For the text-containing cell, return its midpoint in [x, y] coordinate format. 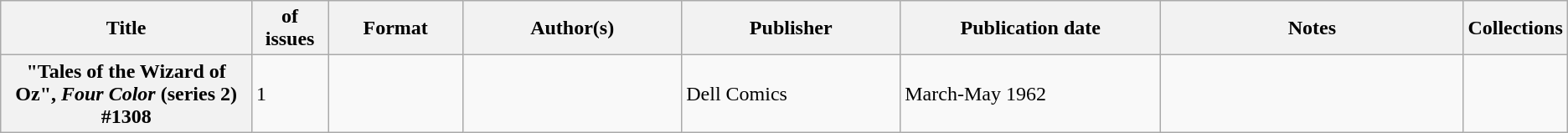
Publisher [791, 28]
March-May 1962 [1030, 94]
of issues [290, 28]
"Tales of the Wizard of Oz", Four Color (series 2) #1308 [126, 94]
1 [290, 94]
Title [126, 28]
Notes [1312, 28]
Dell Comics [791, 94]
Publication date [1030, 28]
Collections [1515, 28]
Author(s) [573, 28]
Format [395, 28]
